Search for the cell housing the specified text and yield its [X, Y] center coordinate. 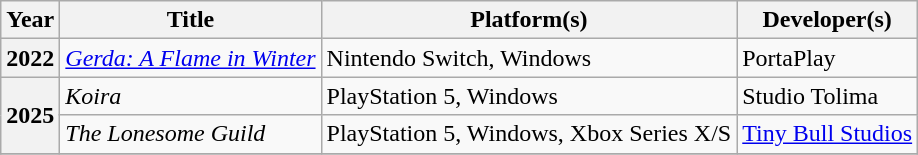
Title [190, 20]
PlayStation 5, Windows [529, 96]
PortaPlay [828, 58]
Tiny Bull Studios [828, 134]
Studio Tolima [828, 96]
Developer(s) [828, 20]
2022 [30, 58]
The Lonesome Guild [190, 134]
Year [30, 20]
2025 [30, 115]
PlayStation 5, Windows, Xbox Series X/S [529, 134]
Gerda: A Flame in Winter [190, 58]
Koira [190, 96]
Nintendo Switch, Windows [529, 58]
Platform(s) [529, 20]
